Detect which cell encompasses the target text, then output its [x, y] center coordinate. 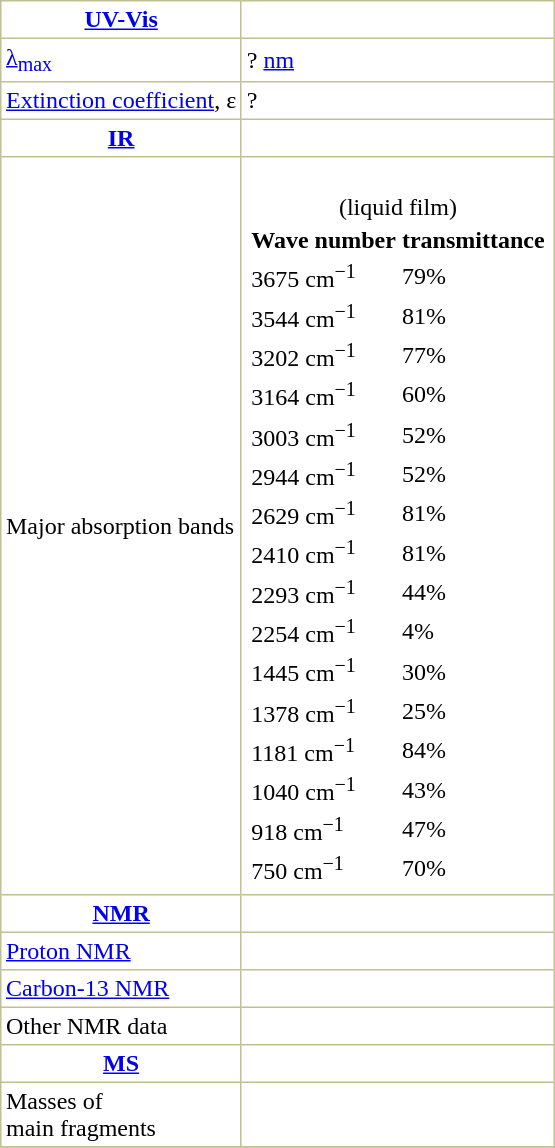
3164 cm−1 [324, 395]
λmax [122, 60]
2293 cm−1 [324, 592]
IR [122, 139]
(liquid film) [398, 207]
? [398, 101]
1040 cm−1 [324, 790]
79% [473, 276]
1378 cm−1 [324, 711]
84% [473, 750]
1445 cm−1 [324, 671]
4% [473, 632]
44% [473, 592]
2944 cm−1 [324, 474]
1181 cm−1 [324, 750]
77% [473, 355]
2410 cm−1 [324, 553]
25% [473, 711]
3544 cm−1 [324, 316]
MS [122, 1064]
3675 cm−1 [324, 276]
Other NMR data [122, 1027]
30% [473, 671]
NMR [122, 914]
3202 cm−1 [324, 355]
3003 cm−1 [324, 434]
transmittance [473, 240]
UV-Vis [122, 20]
Extinction coefficient, ε [122, 101]
Wave number [324, 240]
47% [473, 829]
70% [473, 869]
750 cm−1 [324, 869]
43% [473, 790]
918 cm−1 [324, 829]
2254 cm−1 [324, 632]
Major absorption bands [122, 526]
Proton NMR [122, 952]
60% [473, 395]
2629 cm−1 [324, 513]
Carbon-13 NMR [122, 989]
Masses of main fragments [122, 1115]
? nm [398, 60]
